Return the (X, Y) coordinate for the center point of the cell that contains the specified text.  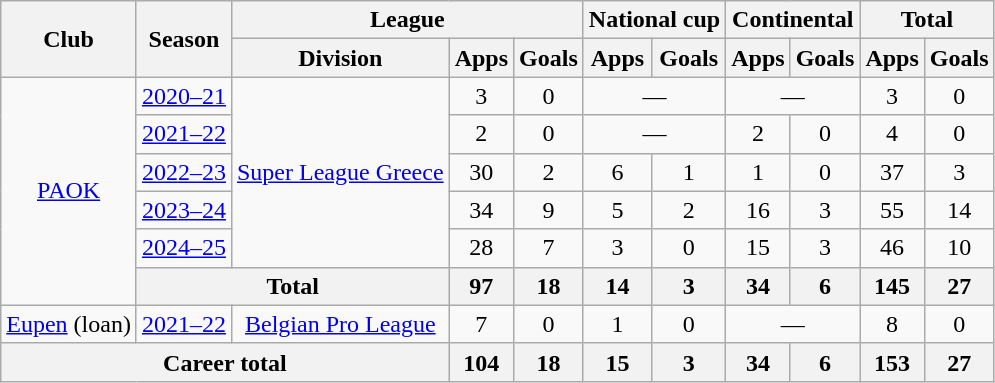
30 (481, 172)
55 (892, 210)
97 (481, 286)
Career total (225, 362)
PAOK (69, 191)
153 (892, 362)
League (407, 20)
Belgian Pro League (340, 324)
10 (959, 248)
2020–21 (184, 96)
Club (69, 39)
Continental (793, 20)
National cup (654, 20)
2024–25 (184, 248)
4 (892, 134)
2023–24 (184, 210)
Super League Greece (340, 172)
Eupen (loan) (69, 324)
145 (892, 286)
9 (549, 210)
Division (340, 58)
37 (892, 172)
46 (892, 248)
28 (481, 248)
104 (481, 362)
8 (892, 324)
5 (617, 210)
16 (758, 210)
2022–23 (184, 172)
Season (184, 39)
